Find where the given text appears and provide that cell's center as (x, y) coordinate. 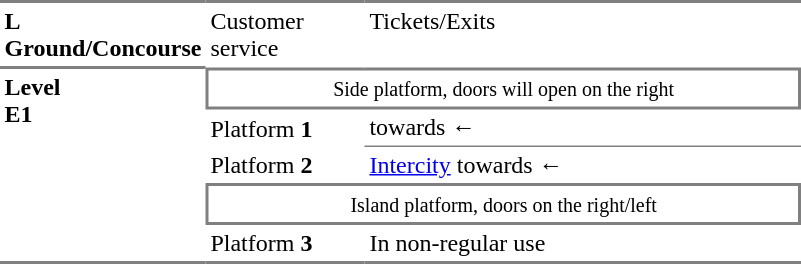
Customer service (286, 34)
LevelΕ1 (103, 166)
Platform 1 (286, 129)
Platform 2 (286, 165)
Tickets/Exits (583, 34)
Intercity towards ← (583, 165)
In non-regular use (583, 244)
towards ← (583, 129)
LGround/Concourse (103, 34)
Platform 3 (286, 244)
